Locate the cell with the specified text and output its [x, y] center coordinate. 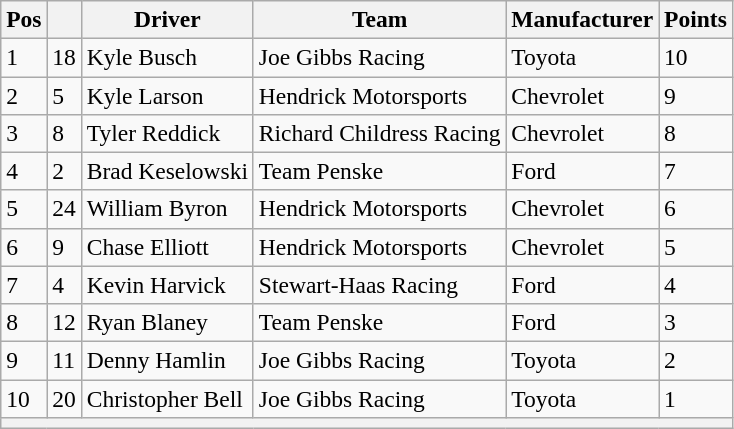
Ryan Blaney [167, 322]
24 [64, 209]
Chase Elliott [167, 247]
18 [64, 57]
William Byron [167, 209]
Pos [24, 19]
Stewart-Haas Racing [379, 285]
Kyle Busch [167, 57]
20 [64, 398]
Denny Hamlin [167, 360]
Kyle Larson [167, 95]
Tyler Reddick [167, 133]
Manufacturer [582, 19]
Brad Keselowski [167, 171]
Points [696, 19]
Team [379, 19]
Kevin Harvick [167, 285]
Driver [167, 19]
12 [64, 322]
11 [64, 360]
Christopher Bell [167, 398]
Richard Childress Racing [379, 133]
